Return (x, y) of the center of cell containing provided text 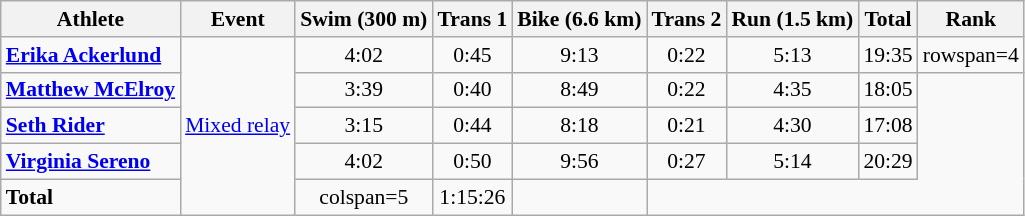
0:40 (472, 90)
Virginia Sereno (90, 162)
20:29 (888, 162)
8:49 (579, 90)
Trans 2 (687, 19)
19:35 (888, 55)
9:13 (579, 55)
0:44 (472, 126)
0:50 (472, 162)
rowspan=4 (971, 55)
1:15:26 (472, 197)
5:13 (792, 55)
0:21 (687, 126)
Event (238, 19)
Athlete (90, 19)
Erika Ackerlund (90, 55)
17:08 (888, 126)
Mixed relay (238, 126)
0:27 (687, 162)
Matthew McElroy (90, 90)
Rank (971, 19)
3:15 (364, 126)
4:30 (792, 126)
8:18 (579, 126)
Bike (6.6 km) (579, 19)
0:45 (472, 55)
Run (1.5 km) (792, 19)
4:35 (792, 90)
Trans 1 (472, 19)
3:39 (364, 90)
18:05 (888, 90)
colspan=5 (364, 197)
Swim (300 m) (364, 19)
Seth Rider (90, 126)
9:56 (579, 162)
5:14 (792, 162)
